From the cell containing the given text, extract its center point as (X, Y) coordinate. 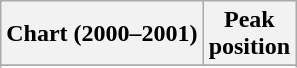
Peakposition (249, 34)
Chart (2000–2001) (102, 34)
